Pinpoint the cell where the given text exists, returning its (X, Y) midpoint coordinate. 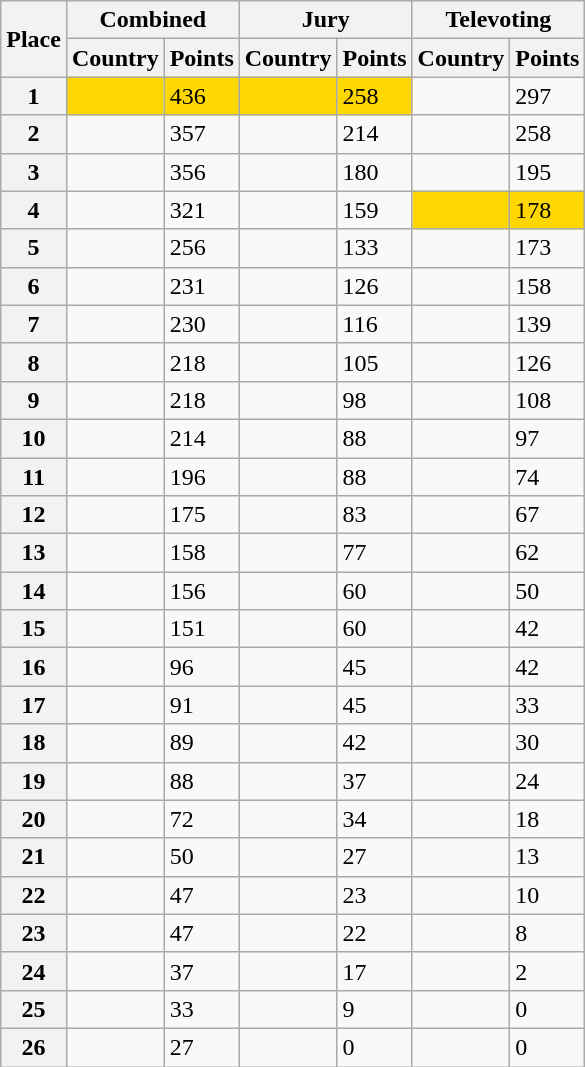
180 (374, 172)
83 (374, 515)
321 (202, 210)
25 (34, 1009)
96 (202, 667)
6 (34, 286)
89 (202, 743)
34 (374, 819)
356 (202, 172)
297 (548, 96)
12 (34, 515)
91 (202, 705)
77 (374, 553)
195 (548, 172)
72 (202, 819)
16 (34, 667)
133 (374, 248)
26 (34, 1047)
108 (548, 400)
30 (548, 743)
62 (548, 553)
98 (374, 400)
231 (202, 286)
139 (548, 324)
4 (34, 210)
175 (202, 515)
19 (34, 781)
Televoting (498, 20)
116 (374, 324)
97 (548, 438)
14 (34, 591)
105 (374, 362)
5 (34, 248)
357 (202, 134)
15 (34, 629)
7 (34, 324)
1 (34, 96)
Combined (152, 20)
Place (34, 39)
3 (34, 172)
436 (202, 96)
21 (34, 857)
151 (202, 629)
11 (34, 477)
230 (202, 324)
67 (548, 515)
159 (374, 210)
Jury (326, 20)
196 (202, 477)
178 (548, 210)
256 (202, 248)
156 (202, 591)
20 (34, 819)
173 (548, 248)
74 (548, 477)
